For the text-containing cell, return its midpoint in (x, y) coordinate format. 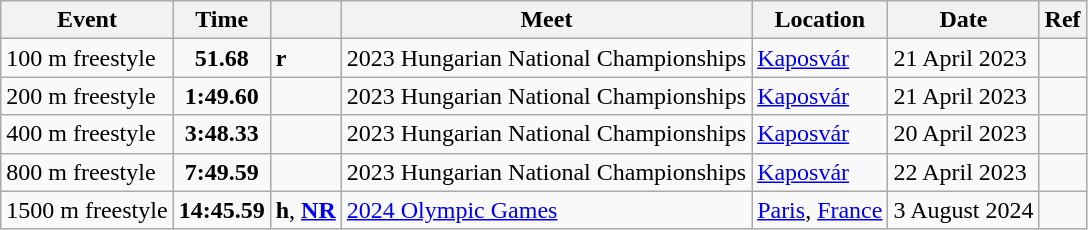
3 August 2024 (964, 210)
Time (222, 20)
Location (820, 20)
1500 m freestyle (87, 210)
22 April 2023 (964, 172)
Ref (1062, 20)
800 m freestyle (87, 172)
400 m freestyle (87, 134)
14:45.59 (222, 210)
Meet (546, 20)
r (306, 58)
1:49.60 (222, 96)
Paris, France (820, 210)
Event (87, 20)
20 April 2023 (964, 134)
100 m freestyle (87, 58)
51.68 (222, 58)
7:49.59 (222, 172)
2024 Olympic Games (546, 210)
200 m freestyle (87, 96)
Date (964, 20)
3:48.33 (222, 134)
h, NR (306, 210)
